From the cell containing the given text, extract its center point as (x, y) coordinate. 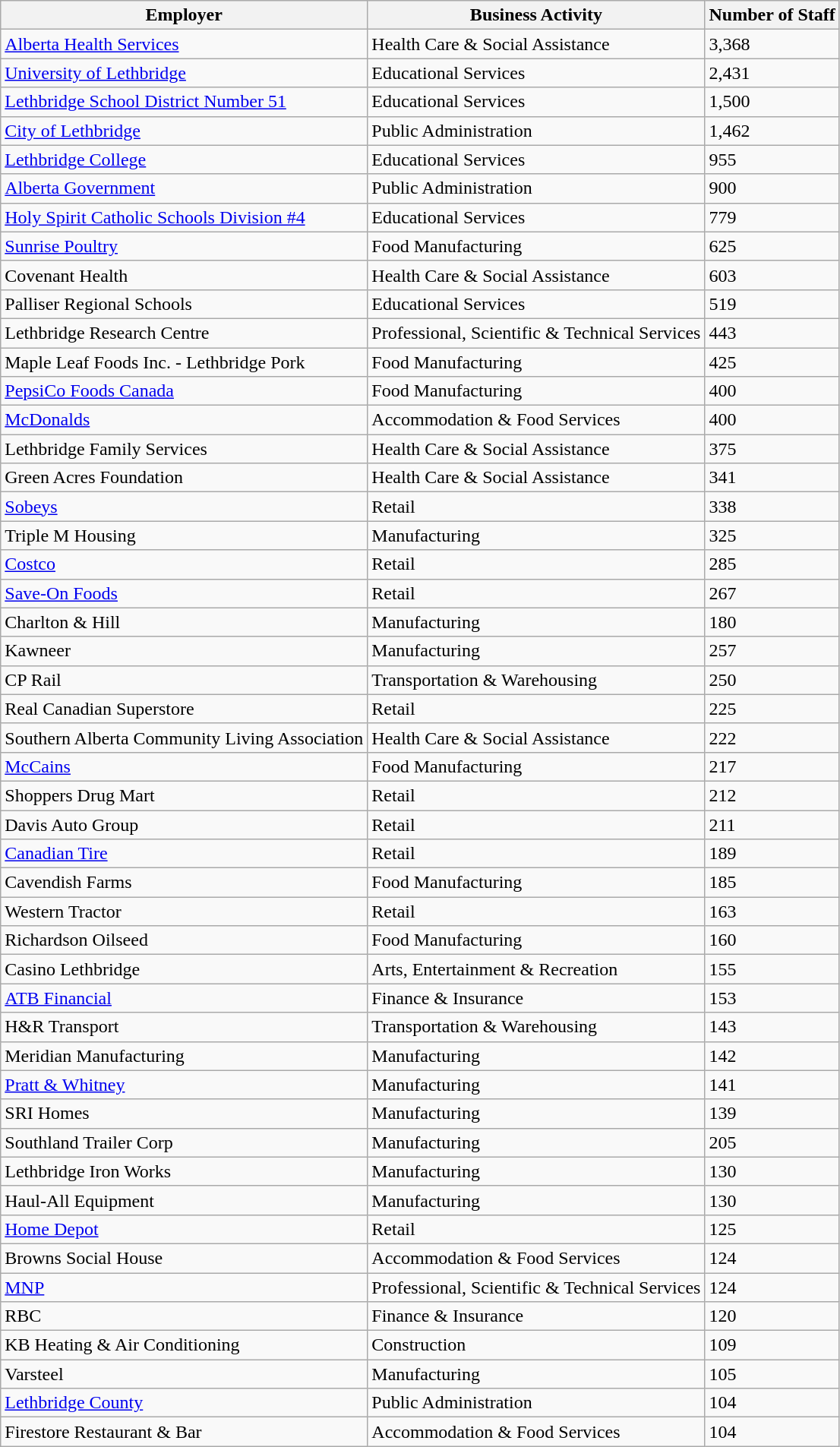
625 (772, 246)
Southland Trailer Corp (184, 1142)
211 (772, 824)
SRI Homes (184, 1114)
155 (772, 969)
MNP (184, 1287)
Arts, Entertainment & Recreation (536, 969)
603 (772, 275)
153 (772, 998)
Costco (184, 564)
Pratt & Whitney (184, 1085)
Haul-All Equipment (184, 1200)
900 (772, 188)
180 (772, 622)
189 (772, 854)
120 (772, 1316)
Holy Spirit Catholic Schools Division #4 (184, 217)
Western Tractor (184, 911)
Construction (536, 1345)
779 (772, 217)
Richardson Oilseed (184, 940)
Varsteel (184, 1374)
Real Canadian Superstore (184, 709)
Lethbridge Research Centre (184, 333)
425 (772, 362)
163 (772, 911)
Business Activity (536, 15)
143 (772, 1027)
125 (772, 1229)
285 (772, 564)
267 (772, 593)
Covenant Health (184, 275)
3,368 (772, 44)
105 (772, 1374)
Casino Lethbridge (184, 969)
KB Heating & Air Conditioning (184, 1345)
ATB Financial (184, 998)
250 (772, 680)
Canadian Tire (184, 854)
Number of Staff (772, 15)
Firestore Restaurant & Bar (184, 1432)
Save-On Foods (184, 593)
Sunrise Poultry (184, 246)
141 (772, 1085)
139 (772, 1114)
142 (772, 1056)
Cavendish Farms (184, 883)
Lethbridge Iron Works (184, 1171)
955 (772, 160)
CP Rail (184, 680)
Meridian Manufacturing (184, 1056)
Davis Auto Group (184, 824)
H&R Transport (184, 1027)
185 (772, 883)
Triple M Housing (184, 536)
City of Lethbridge (184, 131)
Shoppers Drug Mart (184, 795)
217 (772, 766)
1,500 (772, 102)
2,431 (772, 73)
325 (772, 536)
519 (772, 304)
212 (772, 795)
338 (772, 507)
443 (772, 333)
University of Lethbridge (184, 73)
375 (772, 449)
Maple Leaf Foods Inc. - Lethbridge Pork (184, 362)
Southern Alberta Community Living Association (184, 738)
Sobeys (184, 507)
160 (772, 940)
Lethbridge County (184, 1403)
Home Depot (184, 1229)
Alberta Government (184, 188)
Lethbridge Family Services (184, 449)
Employer (184, 15)
109 (772, 1345)
257 (772, 651)
Alberta Health Services (184, 44)
225 (772, 709)
RBC (184, 1316)
PepsiCo Foods Canada (184, 391)
Kawneer (184, 651)
Lethbridge College (184, 160)
Green Acres Foundation (184, 478)
Lethbridge School District Number 51 (184, 102)
McDonalds (184, 420)
Palliser Regional Schools (184, 304)
222 (772, 738)
341 (772, 478)
Charlton & Hill (184, 622)
Browns Social House (184, 1258)
1,462 (772, 131)
205 (772, 1142)
McCains (184, 766)
